Pinpoint the cell where the given text exists, returning its (X, Y) midpoint coordinate. 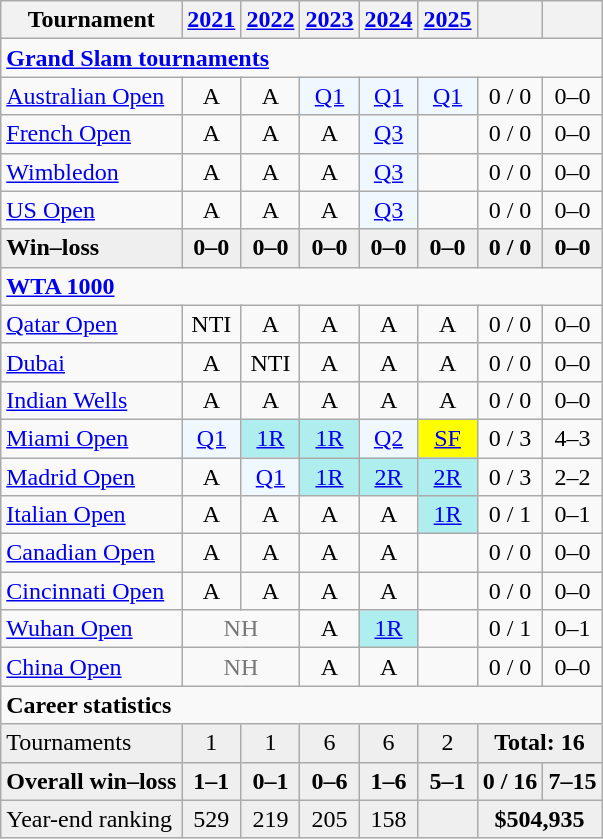
French Open (92, 134)
Wuhan Open (92, 629)
Madrid Open (92, 477)
Overall win–loss (92, 781)
Career statistics (302, 705)
Total: 16 (540, 743)
2021 (212, 20)
SF (448, 438)
Cincinnati Open (92, 591)
0 / 16 (510, 781)
205 (330, 819)
4–3 (572, 438)
529 (212, 819)
Grand Slam tournaments (302, 58)
China Open (92, 667)
Wimbledon (92, 172)
Q2 (388, 438)
2024 (388, 20)
Miami Open (92, 438)
1–6 (388, 781)
2 (448, 743)
2–2 (572, 477)
Tournaments (92, 743)
2022 (270, 20)
158 (388, 819)
2025 (448, 20)
219 (270, 819)
WTA 1000 (302, 286)
Qatar Open (92, 324)
Tournament (92, 20)
Italian Open (92, 515)
US Open (92, 210)
Canadian Open (92, 553)
7–15 (572, 781)
2023 (330, 20)
Win–loss (92, 248)
Indian Wells (92, 400)
5–1 (448, 781)
Dubai (92, 362)
$504,935 (540, 819)
Year-end ranking (92, 819)
0–6 (330, 781)
Australian Open (92, 96)
1–1 (212, 781)
